Scan for the cell matching the given text and deliver its [X, Y] coordinate at center. 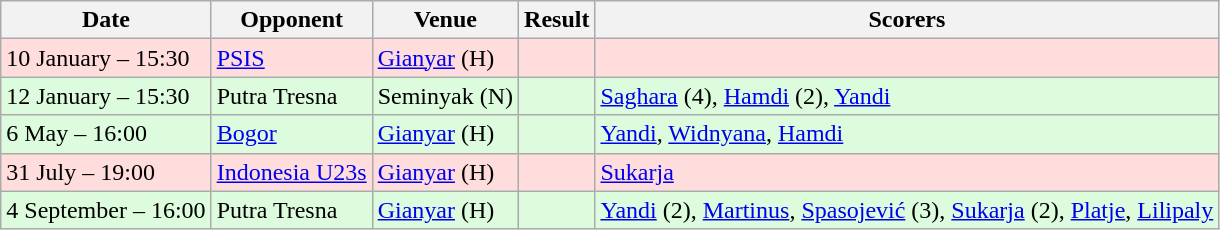
12 January – 15:30 [106, 96]
Date [106, 20]
Seminyak (N) [445, 96]
Indonesia U23s [292, 172]
Scorers [907, 20]
4 September – 16:00 [106, 210]
6 May – 16:00 [106, 134]
10 January – 15:30 [106, 58]
Bogor [292, 134]
Venue [445, 20]
PSIS [292, 58]
Yandi, Widnyana, Hamdi [907, 134]
Opponent [292, 20]
Saghara (4), Hamdi (2), Yandi [907, 96]
Yandi (2), Martinus, Spasojević (3), Sukarja (2), Platje, Lilipaly [907, 210]
31 July – 19:00 [106, 172]
Sukarja [907, 172]
Result [557, 20]
